Extract the (X, Y) coordinate from the center of the cell holding the provided text.  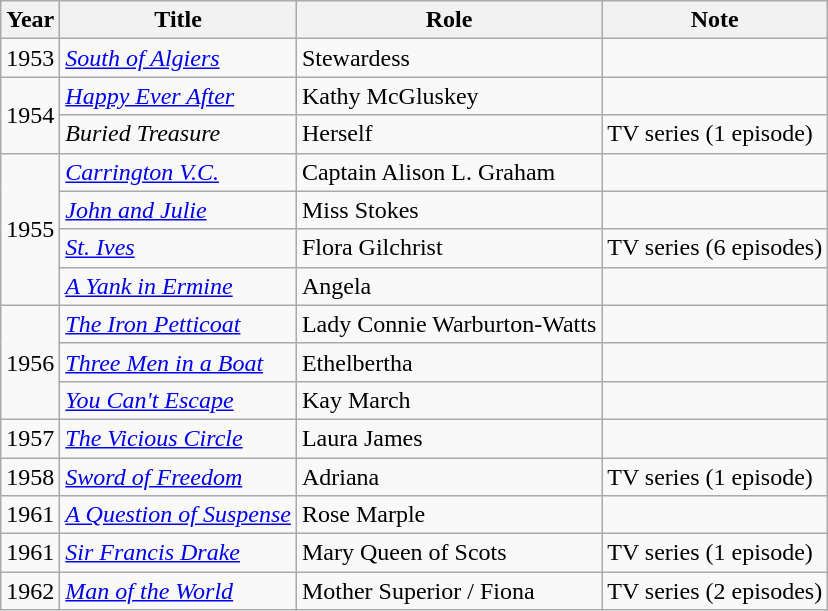
South of Algiers (178, 58)
Year (30, 20)
1954 (30, 115)
Three Men in a Boat (178, 362)
Kathy McGluskey (448, 96)
The Vicious Circle (178, 438)
Carrington V.C. (178, 172)
Adriana (448, 477)
A Yank in Ermine (178, 286)
1962 (30, 591)
Role (448, 20)
1958 (30, 477)
Title (178, 20)
Angela (448, 286)
Laura James (448, 438)
Kay March (448, 400)
Buried Treasure (178, 134)
Miss Stokes (448, 210)
John and Julie (178, 210)
Captain Alison L. Graham (448, 172)
Man of the World (178, 591)
1955 (30, 229)
Herself (448, 134)
A Question of Suspense (178, 515)
1956 (30, 362)
Mary Queen of Scots (448, 553)
You Can't Escape (178, 400)
Ethelbertha (448, 362)
Flora Gilchrist (448, 248)
TV series (6 episodes) (715, 248)
Happy Ever After (178, 96)
Note (715, 20)
Stewardess (448, 58)
TV series (2 episodes) (715, 591)
The Iron Petticoat (178, 324)
1953 (30, 58)
Mother Superior / Fiona (448, 591)
Rose Marple (448, 515)
Sword of Freedom (178, 477)
Lady Connie Warburton-Watts (448, 324)
1957 (30, 438)
Sir Francis Drake (178, 553)
St. Ives (178, 248)
